Locate the cell with the specified text and output its [X, Y] center coordinate. 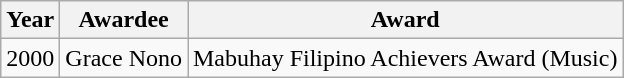
2000 [30, 58]
Year [30, 20]
Award [406, 20]
Mabuhay Filipino Achievers Award (Music) [406, 58]
Grace Nono [124, 58]
Awardee [124, 20]
